Return the [x, y] coordinate for the center point of the cell that contains the specified text.  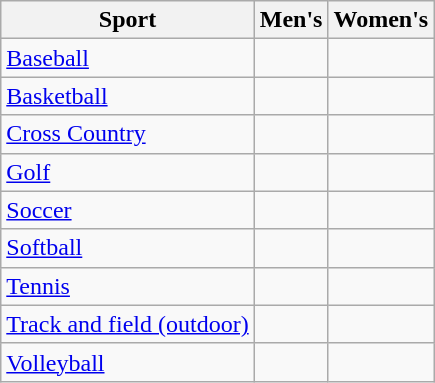
Baseball [128, 58]
Women's [381, 20]
Tennis [128, 286]
Softball [128, 248]
Men's [291, 20]
Track and field (outdoor) [128, 324]
Golf [128, 172]
Soccer [128, 210]
Basketball [128, 96]
Cross Country [128, 134]
Volleyball [128, 362]
Sport [128, 20]
